Search for the cell housing the specified text and yield its [x, y] center coordinate. 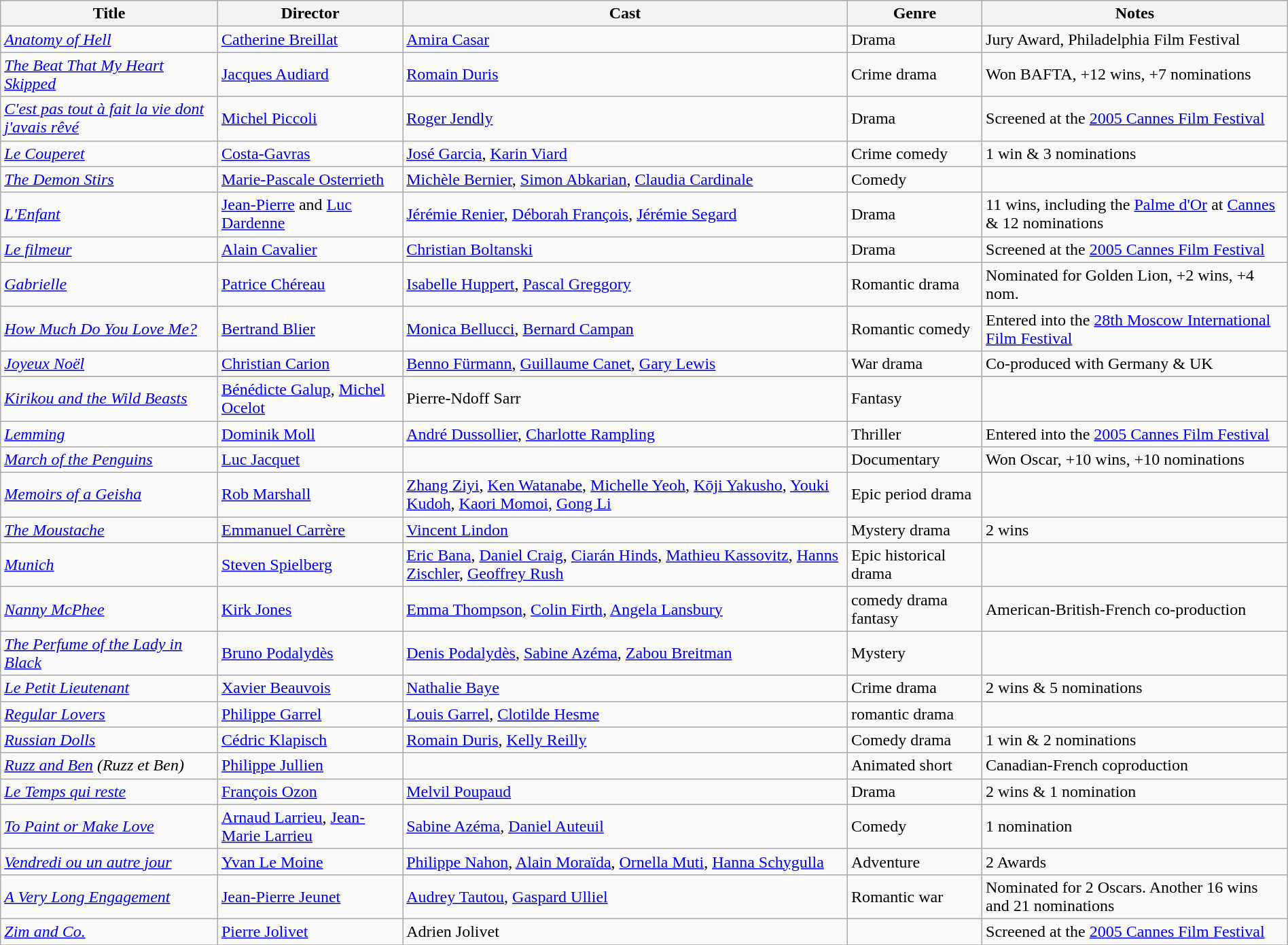
Philippe Jullien [310, 766]
Le filmeur [109, 249]
Genre [914, 14]
Michel Piccoli [310, 118]
Benno Fürmann, Guillaume Canet, Gary Lewis [625, 363]
Animated short [914, 766]
Entered into the 28th Moscow International Film Festival [1135, 329]
Sabine Azéma, Daniel Auteuil [625, 826]
Xavier Beauvois [310, 688]
Marie-Pascale Osterrieth [310, 179]
Christian Boltanski [625, 249]
Fantasy [914, 398]
Cast [625, 14]
11 wins, including the Palme d'Or at Cannes & 12 nominations [1135, 215]
Alain Cavalier [310, 249]
Romain Duris [625, 75]
Kirk Jones [310, 609]
L'Enfant [109, 215]
Rob Marshall [310, 495]
Mystery drama [914, 530]
Cédric Klapisch [310, 740]
Comedy drama [914, 740]
Romantic comedy [914, 329]
Won Oscar, +10 wins, +10 nominations [1135, 460]
American-British-French co-production [1135, 609]
Jean-Pierre and Luc Dardenne [310, 215]
Luc Jacquet [310, 460]
Joyeux Noël [109, 363]
Epic historical drama [914, 565]
The Perfume of the Lady in Black [109, 654]
Romantic war [914, 897]
Crime comedy [914, 154]
Title [109, 14]
Lemming [109, 434]
Emma Thompson, Colin Firth, Angela Lansbury [625, 609]
Documentary [914, 460]
Director [310, 14]
Bertrand Blier [310, 329]
Adrien Jolivet [625, 931]
Gabrielle [109, 284]
Roger Jendly [625, 118]
March of the Penguins [109, 460]
Monica Bellucci, Bernard Campan [625, 329]
Memoirs of a Geisha [109, 495]
Nominated for 2 Oscars. Another 16 wins and 21 nominations [1135, 897]
2 wins & 5 nominations [1135, 688]
Philippe Nahon, Alain Moraïda, Ornella Muti, Hanna Schygulla [625, 861]
José Garcia, Karin Viard [625, 154]
Jérémie Renier, Déborah François, Jérémie Segard [625, 215]
Vendredi ou un autre jour [109, 861]
2 wins & 1 nomination [1135, 791]
Catherine Breillat [310, 39]
Entered into the 2005 Cannes Film Festival [1135, 434]
Jean-Pierre Jeunet [310, 897]
Philippe Garrel [310, 714]
Romantic drama [914, 284]
Bruno Podalydès [310, 654]
Canadian-French coproduction [1135, 766]
Jury Award, Philadelphia Film Festival [1135, 39]
Jacques Audiard [310, 75]
Christian Carion [310, 363]
Bénédicte Galup, Michel Ocelot [310, 398]
2 wins [1135, 530]
Arnaud Larrieu, Jean-Marie Larrieu [310, 826]
The Demon Stirs [109, 179]
Nanny McPhee [109, 609]
To Paint or Make Love [109, 826]
Dominik Moll [310, 434]
Costa-Gavras [310, 154]
Le Couperet [109, 154]
Russian Dolls [109, 740]
Vincent Lindon [625, 530]
Won BAFTA, +12 wins, +7 nominations [1135, 75]
François Ozon [310, 791]
Pierre Jolivet [310, 931]
Nominated for Golden Lion, +2 wins, +4 nom. [1135, 284]
Patrice Chéreau [310, 284]
1 nomination [1135, 826]
Nathalie Baye [625, 688]
Denis Podalydès, Sabine Azéma, Zabou Breitman [625, 654]
Anatomy of Hell [109, 39]
Munich [109, 565]
1 win & 2 nominations [1135, 740]
comedy drama fantasy [914, 609]
Michèle Bernier, Simon Abkarian, Claudia Cardinale [625, 179]
Adventure [914, 861]
Mystery [914, 654]
1 win & 3 nominations [1135, 154]
Louis Garrel, Clotilde Hesme [625, 714]
André Dussollier, Charlotte Rampling [625, 434]
Steven Spielberg [310, 565]
How Much Do You Love Me? [109, 329]
Le Temps qui reste [109, 791]
romantic drama [914, 714]
C'est pas tout à fait la vie dont j'avais rêvé [109, 118]
Melvil Poupaud [625, 791]
Zhang Ziyi, Ken Watanabe, Michelle Yeoh, Kōji Yakusho, Youki Kudoh, Kaori Momoi, Gong Li [625, 495]
A Very Long Engagement [109, 897]
Romain Duris, Kelly Reilly [625, 740]
Kirikou and the Wild Beasts [109, 398]
Amira Casar [625, 39]
Eric Bana, Daniel Craig, Ciarán Hinds, Mathieu Kassovitz, Hanns Zischler, Geoffrey Rush [625, 565]
2 Awards [1135, 861]
Le Petit Lieutenant [109, 688]
Epic period drama [914, 495]
Audrey Tautou, Gaspard Ulliel [625, 897]
Regular Lovers [109, 714]
Ruzz and Ben (Ruzz et Ben) [109, 766]
Yvan Le Moine [310, 861]
Emmanuel Carrère [310, 530]
Thriller [914, 434]
Zim and Co. [109, 931]
Notes [1135, 14]
War drama [914, 363]
The Beat That My Heart Skipped [109, 75]
Pierre-Ndoff Sarr [625, 398]
Co-produced with Germany & UK [1135, 363]
Isabelle Huppert, Pascal Greggory [625, 284]
The Moustache [109, 530]
